Identify which cell holds the provided text, then report its [x, y] central coordinate. 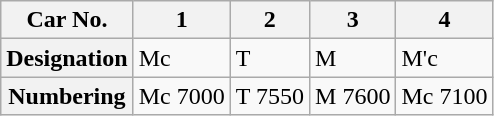
T [270, 58]
Car No. [67, 20]
Designation [67, 58]
M [353, 58]
Mc 7100 [444, 96]
M'c [444, 58]
T 7550 [270, 96]
4 [444, 20]
M 7600 [353, 96]
1 [182, 20]
Numbering [67, 96]
Mc [182, 58]
Mc 7000 [182, 96]
3 [353, 20]
2 [270, 20]
